Pinpoint the cell where the given text exists, returning its [X, Y] midpoint coordinate. 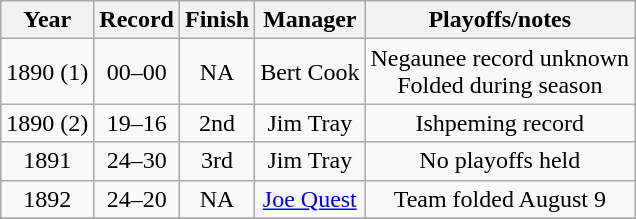
24–30 [137, 161]
24–20 [137, 199]
1890 (2) [48, 123]
Ishpeming record [500, 123]
1891 [48, 161]
00–00 [137, 72]
Negaunee record unknownFolded during season [500, 72]
Year [48, 20]
Record [137, 20]
2nd [218, 123]
19–16 [137, 123]
3rd [218, 161]
Bert Cook [310, 72]
Playoffs/notes [500, 20]
Team folded August 9 [500, 199]
1892 [48, 199]
Manager [310, 20]
1890 (1) [48, 72]
Joe Quest [310, 199]
Finish [218, 20]
No playoffs held [500, 161]
